Pinpoint the cell where the given text exists, returning its (x, y) midpoint coordinate. 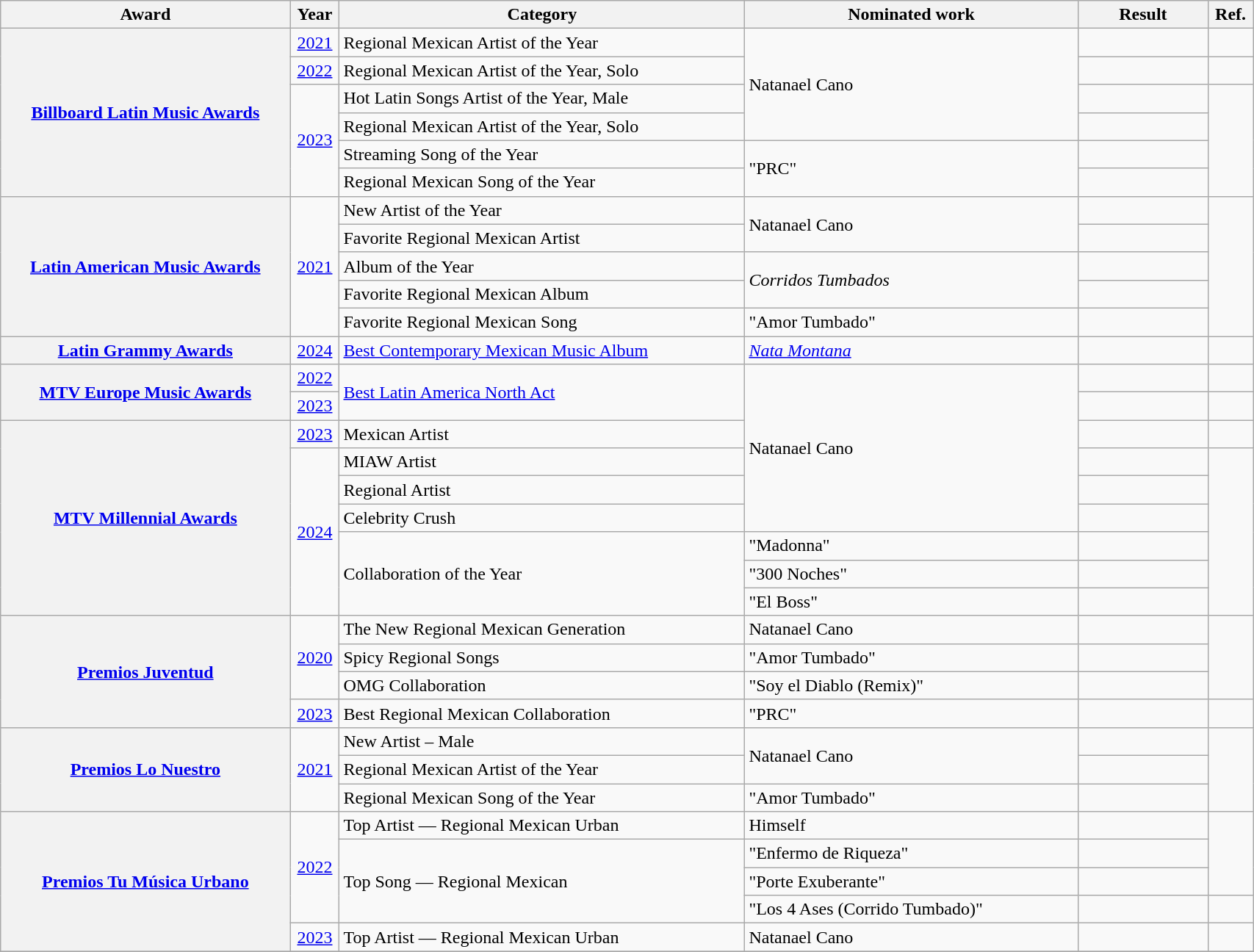
OMG Collaboration (542, 685)
"Madonna" (911, 546)
2020 (314, 657)
Latin Grammy Awards (145, 350)
Himself (911, 826)
Ref. (1231, 15)
"300 Noches" (911, 574)
"El Boss" (911, 602)
New Artist – Male (542, 741)
Corridos Tumbados (911, 280)
Best Regional Mexican Collaboration (542, 713)
Favorite Regional Mexican Album (542, 294)
"Enfermo de Riqueza" (911, 854)
Result (1143, 15)
Premios Juventud (145, 671)
MTV Europe Music Awards (145, 392)
Year (314, 15)
Streaming Song of the Year (542, 154)
The New Regional Mexican Generation (542, 630)
Best Contemporary Mexican Music Album (542, 350)
Album of the Year (542, 266)
Premios Lo Nuestro (145, 769)
Spicy Regional Songs (542, 657)
Collaboration of the Year (542, 574)
Top Song — Regional Mexican (542, 881)
Latin American Music Awards (145, 266)
Nata Montana (911, 350)
MIAW Artist (542, 462)
New Artist of the Year (542, 210)
Nominated work (911, 15)
"Soy el Diablo (Remix)" (911, 685)
Favorite Regional Mexican Artist (542, 238)
"Los 4 Ases (Corrido Tumbado)" (911, 909)
Mexican Artist (542, 434)
Category (542, 15)
Award (145, 15)
Premios Tu Música Urbano (145, 881)
Hot Latin Songs Artist of the Year, Male (542, 98)
Celebrity Crush (542, 518)
Regional Artist (542, 490)
Billboard Latin Music Awards (145, 112)
Favorite Regional Mexican Song (542, 322)
MTV Millennial Awards (145, 518)
"Porte Exuberante" (911, 881)
Best Latin America North Act (542, 392)
